Determine the (X, Y) coordinate at the center of the cell enclosing the given text.  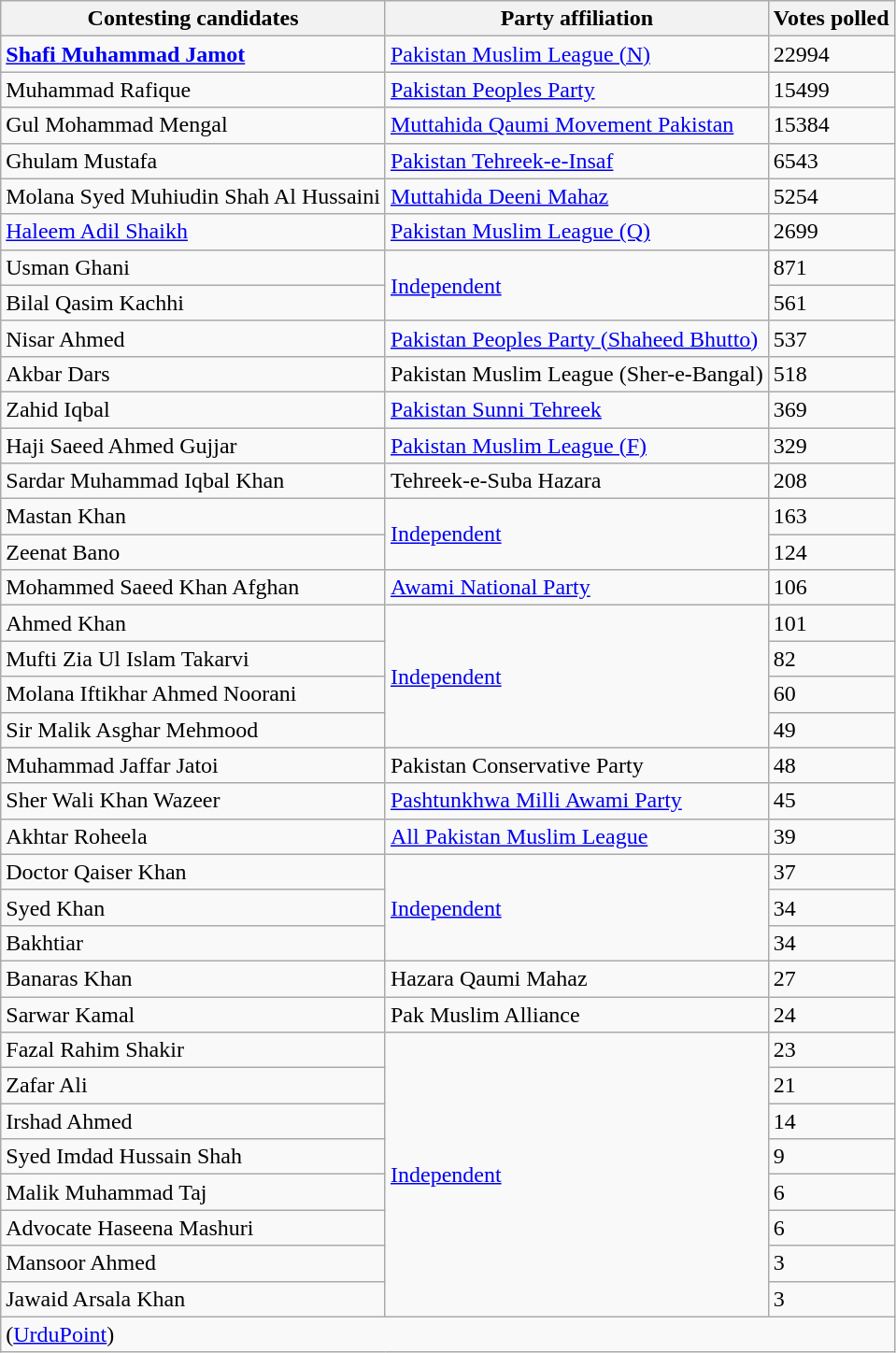
5254 (832, 196)
537 (832, 338)
Mastan Khan (193, 517)
Fazal Rahim Shakir (193, 1050)
37 (832, 872)
163 (832, 517)
Jawaid Arsala Khan (193, 1299)
871 (832, 267)
6543 (832, 161)
Mufti Zia Ul Islam Takarvi (193, 659)
45 (832, 801)
82 (832, 659)
Pakistan Muslim League (F) (576, 446)
Zeenat Bano (193, 552)
Pakistan Muslim League (Q) (576, 232)
Shafi Muhammad Jamot (193, 54)
Muhammad Rafique (193, 90)
Tehreek-e-Suba Hazara (576, 481)
14 (832, 1121)
Syed Khan (193, 907)
101 (832, 623)
60 (832, 694)
106 (832, 588)
Molana Iftikhar Ahmed Noorani (193, 694)
Bilal Qasim Kachhi (193, 303)
Pakistan Conservative Party (576, 765)
Sarwar Kamal (193, 1014)
Mohammed Saeed Khan Afghan (193, 588)
Malik Muhammad Taj (193, 1192)
329 (832, 446)
Pakistan Sunni Tehreek (576, 409)
Haji Saeed Ahmed Gujjar (193, 446)
124 (832, 552)
Zafar Ali (193, 1086)
Hazara Qaumi Mahaz (576, 978)
Pashtunkhwa Milli Awami Party (576, 801)
27 (832, 978)
Pakistan Tehreek-e-Insaf (576, 161)
Zahid Iqbal (193, 409)
15499 (832, 90)
561 (832, 303)
(UrduPoint) (448, 1334)
Ghulam Mustafa (193, 161)
39 (832, 836)
Muttahida Deeni Mahaz (576, 196)
Sher Wali Khan Wazeer (193, 801)
Sardar Muhammad Iqbal Khan (193, 481)
Votes polled (832, 19)
518 (832, 374)
Syed Imdad Hussain Shah (193, 1157)
Irshad Ahmed (193, 1121)
Akhtar Roheela (193, 836)
Nisar Ahmed (193, 338)
Pakistan Muslim League (N) (576, 54)
Party affiliation (576, 19)
Muhammad Jaffar Jatoi (193, 765)
Contesting candidates (193, 19)
All Pakistan Muslim League (576, 836)
22994 (832, 54)
23 (832, 1050)
Haleem Adil Shaikh (193, 232)
Molana Syed Muhiudin Shah Al Hussaini (193, 196)
9 (832, 1157)
21 (832, 1086)
Akbar Dars (193, 374)
Awami National Party (576, 588)
Pak Muslim Alliance (576, 1014)
369 (832, 409)
Doctor Qaiser Khan (193, 872)
2699 (832, 232)
Bakhtiar (193, 943)
Advocate Haseena Mashuri (193, 1228)
Sir Malik Asghar Mehmood (193, 730)
24 (832, 1014)
Ahmed Khan (193, 623)
Muttahida Qaumi Movement Pakistan (576, 125)
Usman Ghani (193, 267)
Pakistan Peoples Party (576, 90)
15384 (832, 125)
48 (832, 765)
Pakistan Peoples Party (Shaheed Bhutto) (576, 338)
208 (832, 481)
Banaras Khan (193, 978)
Pakistan Muslim League (Sher-e-Bangal) (576, 374)
49 (832, 730)
Gul Mohammad Mengal (193, 125)
Mansoor Ahmed (193, 1263)
